Return (X, Y) of the center of cell containing provided text 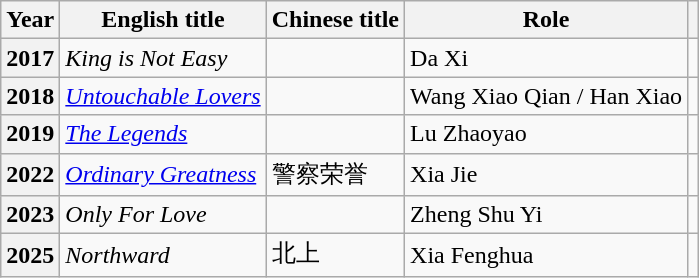
Xia Jie (546, 174)
Role (546, 20)
Zheng Shu Yi (546, 215)
2025 (30, 256)
Year (30, 20)
2018 (30, 96)
English title (163, 20)
Lu Zhaoyao (546, 134)
Only For Love (163, 215)
King is Not Easy (163, 58)
北上 (335, 256)
Wang Xiao Qian / Han Xiao (546, 96)
2023 (30, 215)
2019 (30, 134)
The Legends (163, 134)
Untouchable Lovers (163, 96)
Northward (163, 256)
Da Xi (546, 58)
Chinese title (335, 20)
2017 (30, 58)
Ordinary Greatness (163, 174)
警察荣誉 (335, 174)
2022 (30, 174)
Xia Fenghua (546, 256)
